From the cell containing the given text, extract its center point as (x, y) coordinate. 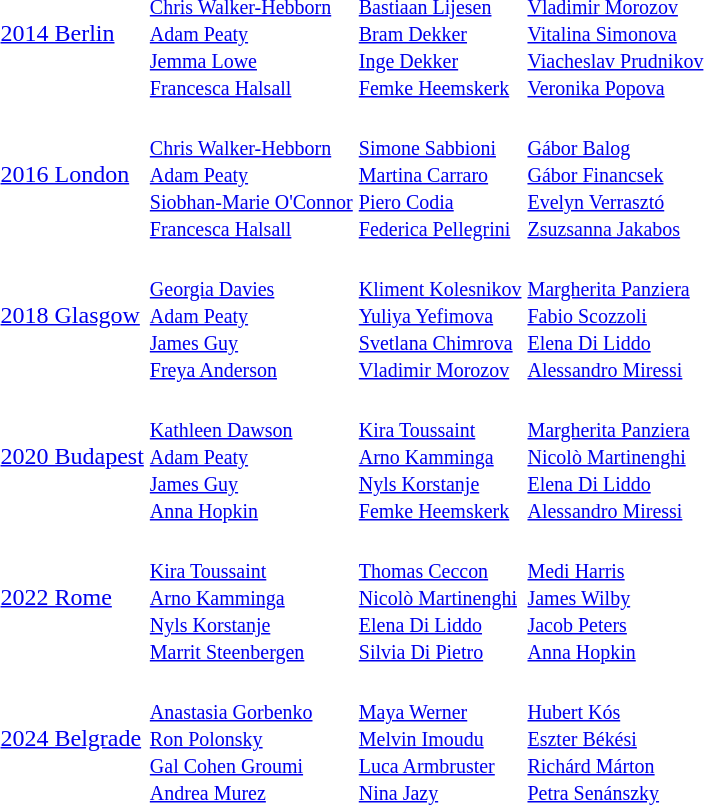
Kliment KolesnikovYuliya YefimovaSvetlana ChimrovaVladimir Morozov (440, 315)
Georgia DaviesAdam PeatyJames GuyFreya Anderson (251, 315)
Kathleen DawsonAdam PeatyJames GuyAnna Hopkin (251, 456)
Kira ToussaintArno KammingaNyls KorstanjeFemke Heemskerk (440, 456)
Simone Sabbioni Martina CarraroPiero CodiaFederica Pellegrini (440, 174)
Chris Walker-HebbornAdam PeatySiobhan-Marie O'Connor Francesca Halsall (251, 174)
Thomas CecconNicolò MartinenghiElena Di LiddoSilvia Di Pietro (440, 597)
Kira ToussaintArno KammingaNyls KorstanjeMarrit Steenbergen (251, 597)
